Determine the [X, Y] coordinate at the center of the cell enclosing the given text.  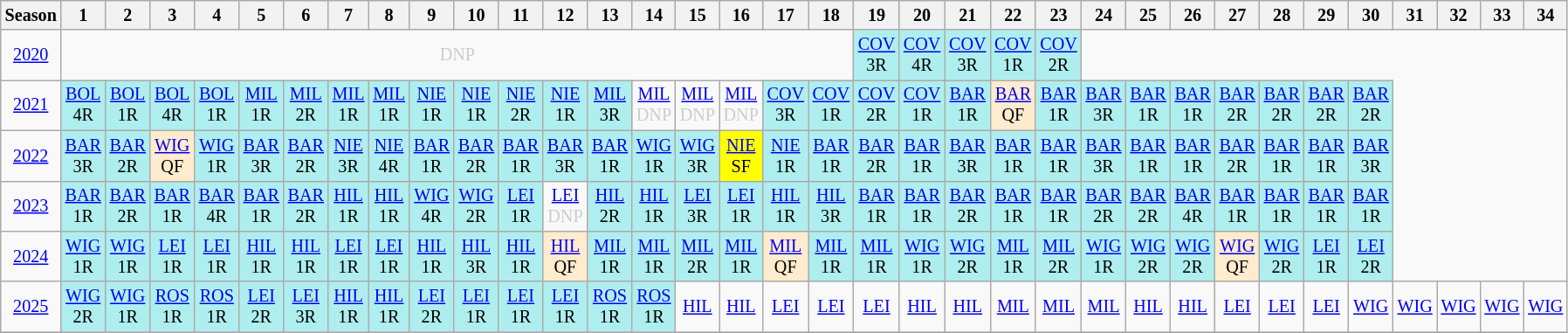
18 [831, 16]
4 [217, 16]
30 [1371, 16]
34 [1545, 16]
29 [1327, 16]
23 [1058, 16]
NIE4R [389, 156]
31 [1415, 16]
14 [654, 16]
HILQF [566, 257]
HIL2R [609, 206]
12 [566, 16]
BARQF [1013, 106]
15 [698, 16]
11 [520, 16]
28 [1282, 16]
5 [262, 16]
19 [877, 16]
9 [431, 16]
3 [173, 16]
NIE3R [349, 156]
2021 [31, 106]
NIE2R [520, 106]
1 [84, 16]
DNP [457, 55]
24 [1104, 16]
16 [741, 16]
2 [127, 16]
WIG3R [698, 156]
27 [1238, 16]
25 [1149, 16]
2020 [31, 55]
20 [922, 16]
17 [786, 16]
2025 [31, 307]
32 [1459, 16]
10 [477, 16]
8 [389, 16]
6 [306, 16]
MILQF [786, 257]
WIG4R [431, 206]
COV4R [922, 55]
33 [1502, 16]
2024 [31, 257]
26 [1193, 16]
22 [1013, 16]
2023 [31, 206]
7 [349, 16]
2022 [31, 156]
MIL3R [609, 106]
21 [967, 16]
Season [31, 16]
13 [609, 16]
NIESF [741, 156]
LEIDNP [566, 206]
